Locate the cell with the specified text and output its (x, y) center coordinate. 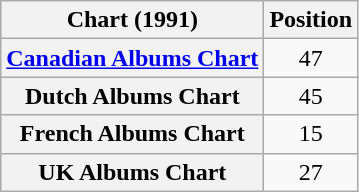
French Albums Chart (132, 134)
Canadian Albums Chart (132, 58)
UK Albums Chart (132, 172)
27 (311, 172)
45 (311, 96)
47 (311, 58)
Chart (1991) (132, 20)
15 (311, 134)
Position (311, 20)
Dutch Albums Chart (132, 96)
